Return [x, y] of the center of cell containing provided text 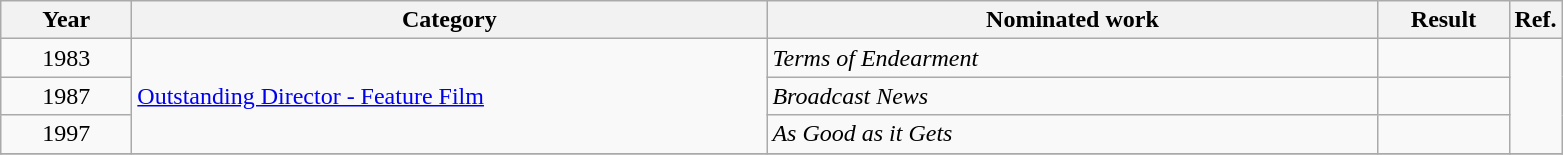
Outstanding Director - Feature Film [450, 96]
As Good as it Gets [1072, 134]
Ref. [1536, 20]
Category [450, 20]
1997 [66, 134]
Terms of Endearment [1072, 58]
1983 [66, 58]
Broadcast News [1072, 96]
Nominated work [1072, 20]
Result [1444, 20]
Year [66, 20]
1987 [66, 96]
